From the cell containing the given text, extract its center point as (x, y) coordinate. 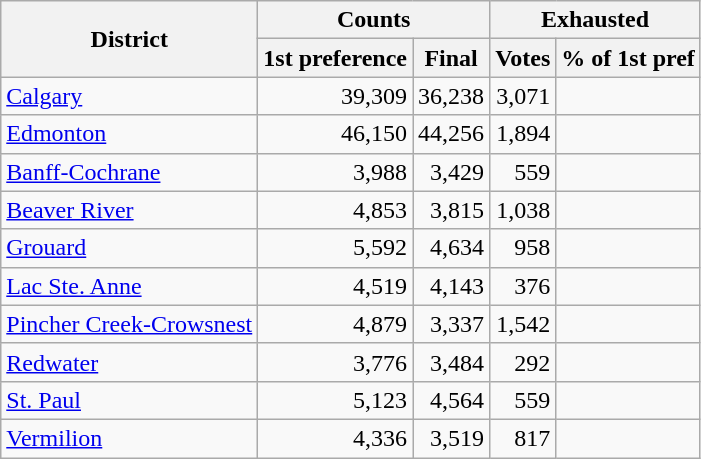
4,519 (336, 286)
3,988 (336, 172)
Exhausted (596, 20)
4,336 (336, 438)
3,815 (452, 210)
5,592 (336, 248)
36,238 (452, 96)
39,309 (336, 96)
817 (523, 438)
4,853 (336, 210)
3,519 (452, 438)
4,143 (452, 286)
1st preference (336, 58)
3,776 (336, 362)
376 (523, 286)
958 (523, 248)
Vermilion (130, 438)
1,038 (523, 210)
1,894 (523, 134)
Grouard (130, 248)
4,564 (452, 400)
1,542 (523, 324)
Calgary (130, 96)
3,071 (523, 96)
Final (452, 58)
292 (523, 362)
Pincher Creek-Crowsnest (130, 324)
3,429 (452, 172)
Counts (374, 20)
3,337 (452, 324)
5,123 (336, 400)
Votes (523, 58)
District (130, 39)
Beaver River (130, 210)
St. Paul (130, 400)
4,879 (336, 324)
Redwater (130, 362)
% of 1st pref (628, 58)
Lac Ste. Anne (130, 286)
Edmonton (130, 134)
44,256 (452, 134)
4,634 (452, 248)
Banff-Cochrane (130, 172)
3,484 (452, 362)
46,150 (336, 134)
